Provide the (x, y) coordinate of the cell's center where the given text is located.  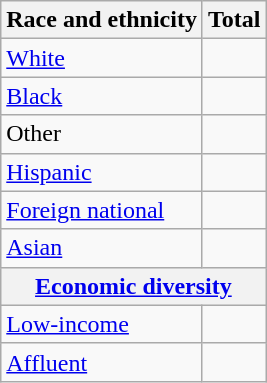
Economic diversity (134, 286)
Total (234, 20)
Hispanic (102, 172)
Other (102, 134)
Affluent (102, 362)
Race and ethnicity (102, 20)
Black (102, 96)
White (102, 58)
Asian (102, 248)
Low-income (102, 324)
Foreign national (102, 210)
